Search for the cell housing the specified text and yield its (x, y) center coordinate. 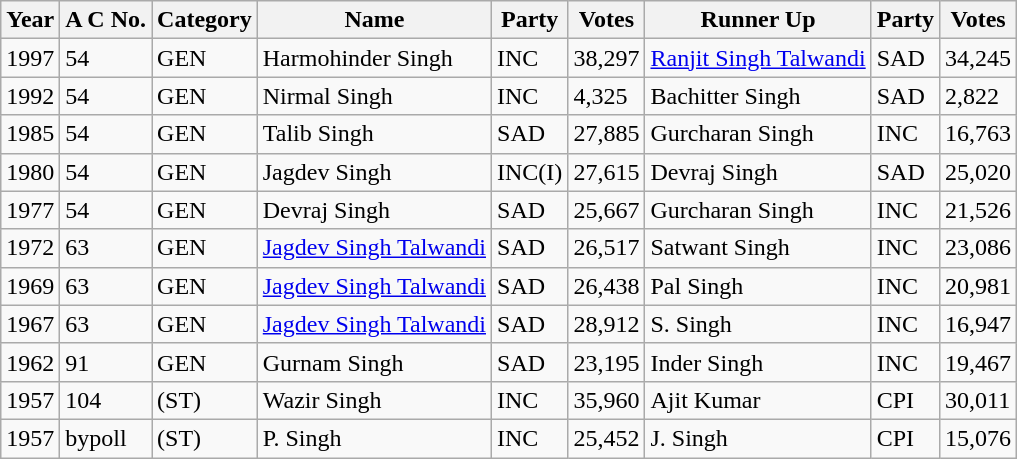
21,526 (978, 210)
P. Singh (374, 438)
1980 (30, 172)
23,195 (606, 362)
25,452 (606, 438)
30,011 (978, 400)
1985 (30, 134)
Ajit Kumar (758, 400)
23,086 (978, 248)
104 (106, 400)
Ranjit Singh Talwandi (758, 58)
1977 (30, 210)
2,822 (978, 96)
1997 (30, 58)
Name (374, 20)
26,517 (606, 248)
34,245 (978, 58)
19,467 (978, 362)
4,325 (606, 96)
bypoll (106, 438)
28,912 (606, 324)
16,763 (978, 134)
Nirmal Singh (374, 96)
35,960 (606, 400)
16,947 (978, 324)
Pal Singh (758, 286)
Harmohinder Singh (374, 58)
Bachitter Singh (758, 96)
20,981 (978, 286)
Talib Singh (374, 134)
1962 (30, 362)
91 (106, 362)
15,076 (978, 438)
Wazir Singh (374, 400)
A C No. (106, 20)
1969 (30, 286)
25,020 (978, 172)
27,885 (606, 134)
S. Singh (758, 324)
1972 (30, 248)
Jagdev Singh (374, 172)
INC(I) (530, 172)
1992 (30, 96)
Category (205, 20)
38,297 (606, 58)
25,667 (606, 210)
27,615 (606, 172)
Gurnam Singh (374, 362)
Inder Singh (758, 362)
Runner Up (758, 20)
J. Singh (758, 438)
Year (30, 20)
1967 (30, 324)
Satwant Singh (758, 248)
26,438 (606, 286)
